Output the (X, Y) coordinate of the center of the cell containing the given text.  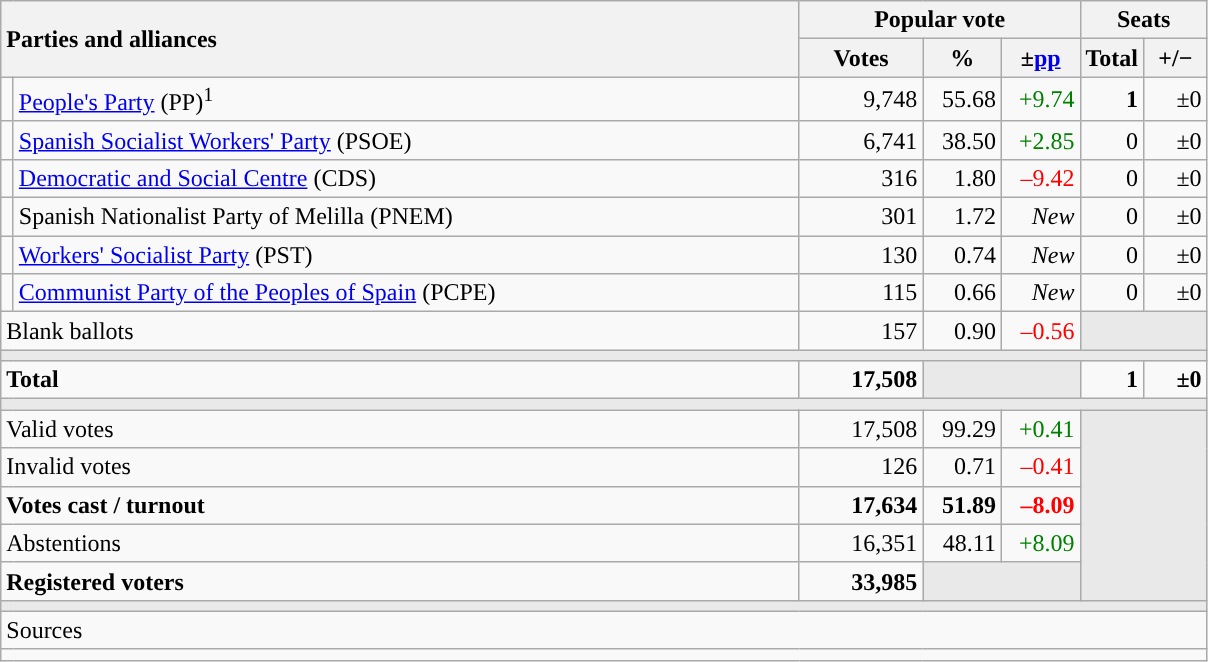
Parties and alliances (400, 39)
55.68 (962, 100)
–8.09 (1040, 505)
0.71 (962, 467)
Blank ballots (400, 331)
–9.42 (1040, 178)
1.80 (962, 178)
0.66 (962, 293)
9,748 (861, 100)
+8.09 (1040, 543)
301 (861, 217)
Seats (1144, 20)
Invalid votes (400, 467)
Votes (861, 58)
33,985 (861, 581)
1.72 (962, 217)
Sources (604, 630)
Democratic and Social Centre (CDS) (406, 178)
6,741 (861, 140)
157 (861, 331)
Communist Party of the Peoples of Spain (PCPE) (406, 293)
+/− (1176, 58)
316 (861, 178)
Votes cast / turnout (400, 505)
Spanish Socialist Workers' Party (PSOE) (406, 140)
–0.56 (1040, 331)
Popular vote (940, 20)
38.50 (962, 140)
±pp (1040, 58)
People's Party (PP)1 (406, 100)
+9.74 (1040, 100)
115 (861, 293)
51.89 (962, 505)
130 (861, 255)
+2.85 (1040, 140)
99.29 (962, 429)
Registered voters (400, 581)
% (962, 58)
Valid votes (400, 429)
Workers' Socialist Party (PST) (406, 255)
48.11 (962, 543)
126 (861, 467)
+0.41 (1040, 429)
Abstentions (400, 543)
–0.41 (1040, 467)
0.90 (962, 331)
Spanish Nationalist Party of Melilla (PNEM) (406, 217)
17,634 (861, 505)
0.74 (962, 255)
16,351 (861, 543)
